From the cell containing the given text, extract its center point as [x, y] coordinate. 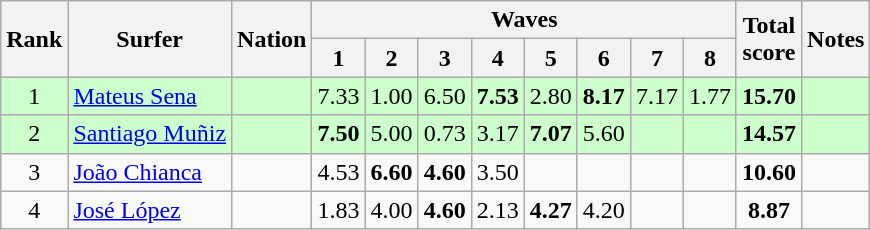
5.00 [392, 134]
4.20 [604, 210]
3.17 [498, 134]
8.17 [604, 96]
4.00 [392, 210]
Notes [836, 39]
2.13 [498, 210]
Mateus Sena [150, 96]
João Chianca [150, 172]
8 [710, 58]
5 [550, 58]
Nation [272, 39]
15.70 [768, 96]
Totalscore [768, 39]
5.60 [604, 134]
0.73 [444, 134]
4.27 [550, 210]
14.57 [768, 134]
Rank [34, 39]
6 [604, 58]
3.50 [498, 172]
7.33 [338, 96]
Santiago Muñiz [150, 134]
7 [656, 58]
8.87 [768, 210]
Surfer [150, 39]
6.60 [392, 172]
2.80 [550, 96]
6.50 [444, 96]
7.53 [498, 96]
José López [150, 210]
7.17 [656, 96]
Waves [524, 20]
1.77 [710, 96]
1.83 [338, 210]
1.00 [392, 96]
10.60 [768, 172]
7.50 [338, 134]
7.07 [550, 134]
4.53 [338, 172]
